Provide the (x, y) coordinate of the cell's center where the given text is located.  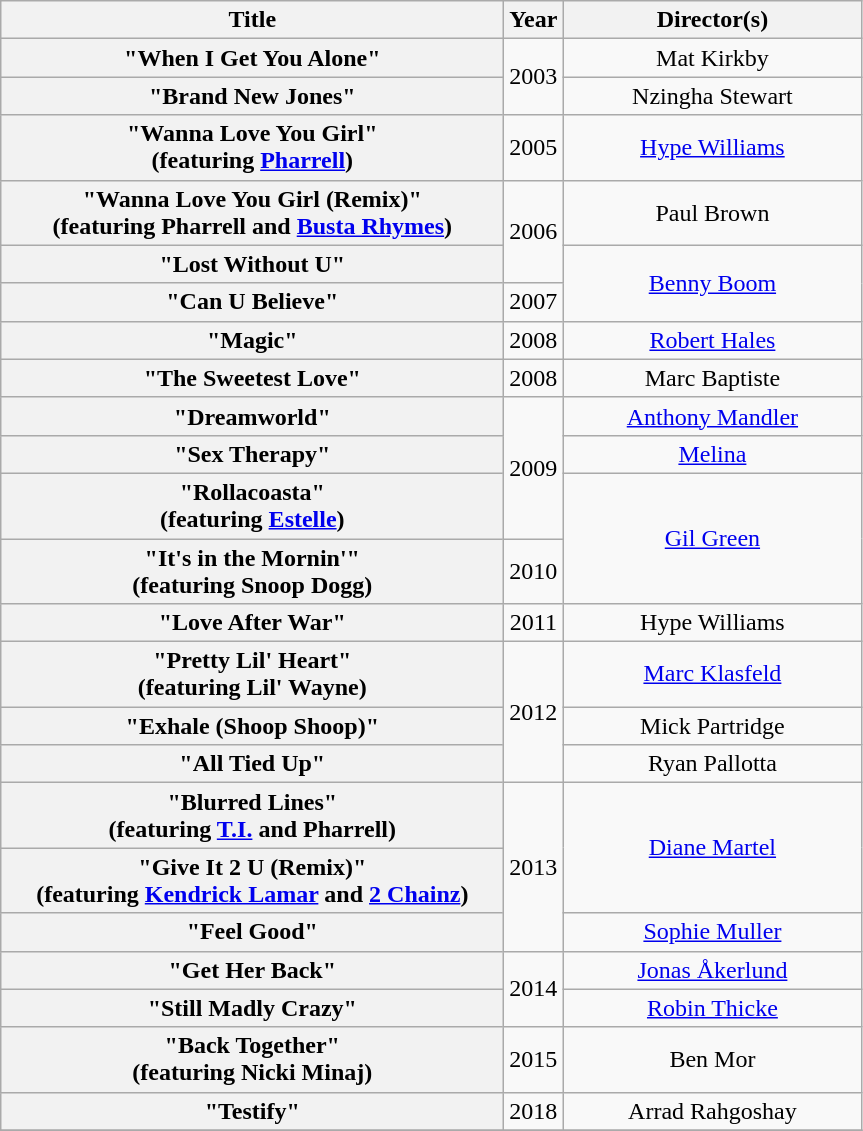
Marc Klasfeld (712, 674)
2013 (534, 867)
"Rollacoasta"(featuring Estelle) (252, 506)
Gil Green (712, 538)
2012 (534, 712)
"Back Together"(featuring Nicki Minaj) (252, 1060)
Mat Kirkby (712, 58)
"Feel Good" (252, 932)
"Love After War" (252, 623)
"Still Madly Crazy" (252, 1008)
"Wanna Love You Girl (Remix)"(featuring Pharrell and Busta Rhymes) (252, 212)
"Pretty Lil' Heart"(featuring Lil' Wayne) (252, 674)
2009 (534, 468)
Ryan Pallotta (712, 764)
Jonas Åkerlund (712, 970)
2018 (534, 1111)
"Give It 2 U (Remix)"(featuring Kendrick Lamar and 2 Chainz) (252, 880)
Benny Boom (712, 283)
Marc Baptiste (712, 378)
"Wanna Love You Girl"(featuring Pharrell) (252, 148)
Melina (712, 454)
Mick Partridge (712, 726)
"Exhale (Shoop Shoop)" (252, 726)
2003 (534, 77)
"The Sweetest Love" (252, 378)
"Sex Therapy" (252, 454)
Robin Thicke (712, 1008)
Director(s) (712, 20)
"Testify" (252, 1111)
Paul Brown (712, 212)
2014 (534, 989)
2011 (534, 623)
2005 (534, 148)
"Get Her Back" (252, 970)
Nzingha Stewart (712, 96)
2007 (534, 302)
Diane Martel (712, 848)
Robert Hales (712, 340)
Year (534, 20)
"It's in the Mornin'"(featuring Snoop Dogg) (252, 570)
"Lost Without U" (252, 264)
2006 (534, 232)
2010 (534, 570)
Sophie Muller (712, 932)
"All Tied Up" (252, 764)
Title (252, 20)
"Blurred Lines"(featuring T.I. and Pharrell) (252, 816)
Arrad Rahgoshay (712, 1111)
Anthony Mandler (712, 416)
Ben Mor (712, 1060)
"Brand New Jones" (252, 96)
"Magic" (252, 340)
"Can U Believe" (252, 302)
2015 (534, 1060)
"Dreamworld" (252, 416)
"When I Get You Alone" (252, 58)
